Provide the (X, Y) coordinate of the cell's center where the given text is located.  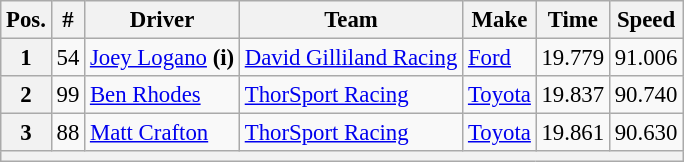
90.630 (646, 133)
91.006 (646, 58)
Pos. (26, 20)
Matt Crafton (162, 133)
3 (26, 133)
99 (68, 95)
Driver (162, 20)
90.740 (646, 95)
David Gilliland Racing (350, 58)
Ben Rhodes (162, 95)
2 (26, 95)
Make (500, 20)
19.837 (572, 95)
# (68, 20)
Ford (500, 58)
Time (572, 20)
Speed (646, 20)
1 (26, 58)
19.861 (572, 133)
Joey Logano (i) (162, 58)
88 (68, 133)
19.779 (572, 58)
54 (68, 58)
Team (350, 20)
